From the cell containing the given text, extract its center point as [X, Y] coordinate. 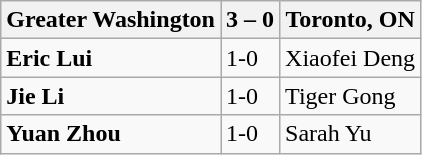
Yuan Zhou [111, 134]
Xiaofei Deng [350, 58]
Jie Li [111, 96]
Eric Lui [111, 58]
Toronto, ON [350, 20]
Sarah Yu [350, 134]
3 – 0 [250, 20]
Greater Washington [111, 20]
Tiger Gong [350, 96]
